Detect which cell encompasses the target text, then output its [X, Y] center coordinate. 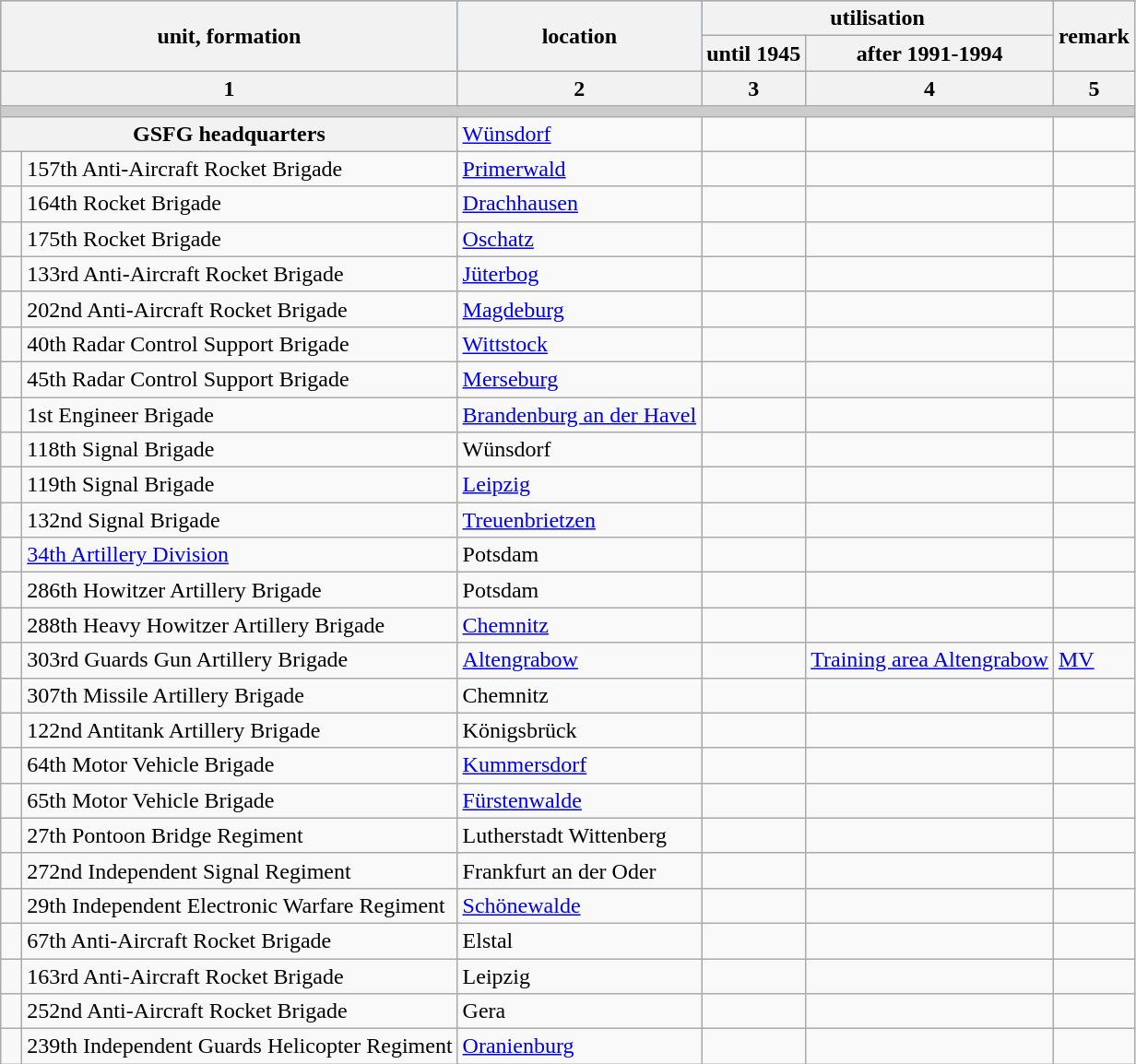
Fürstenwalde [579, 800]
location [579, 36]
Merseburg [579, 379]
after 1991-1994 [929, 53]
119th Signal Brigade [240, 485]
157th Anti-Aircraft Rocket Brigade [240, 169]
Frankfurt an der Oder [579, 870]
Kummersdorf [579, 765]
3 [754, 89]
239th Independent Guards Helicopter Regiment [240, 1046]
303rd Guards Gun Artillery Brigade [240, 660]
45th Radar Control Support Brigade [240, 379]
Oranienburg [579, 1046]
MV [1094, 660]
67th Anti-Aircraft Rocket Brigade [240, 940]
GSFG headquarters [229, 134]
175th Rocket Brigade [240, 239]
272nd Independent Signal Regiment [240, 870]
65th Motor Vehicle Brigade [240, 800]
288th Heavy Howitzer Artillery Brigade [240, 625]
Training area Altengrabow [929, 660]
252nd Anti-Aircraft Rocket Brigade [240, 1011]
286th Howitzer Artillery Brigade [240, 590]
Wittstock [579, 344]
Lutherstadt Wittenberg [579, 835]
Gera [579, 1011]
40th Radar Control Support Brigade [240, 344]
163rd Anti-Aircraft Rocket Brigade [240, 976]
202nd Anti-Aircraft Rocket Brigade [240, 309]
1st Engineer Brigade [240, 414]
Treuenbrietzen [579, 520]
4 [929, 89]
until 1945 [754, 53]
Oschatz [579, 239]
164th Rocket Brigade [240, 204]
Jüterbog [579, 274]
remark [1094, 36]
unit, formation [229, 36]
1 [229, 89]
Brandenburg an der Havel [579, 414]
Königsbrück [579, 730]
Magdeburg [579, 309]
5 [1094, 89]
34th Artillery Division [240, 555]
122nd Antitank Artillery Brigade [240, 730]
29th Independent Electronic Warfare Regiment [240, 905]
27th Pontoon Bridge Regiment [240, 835]
133rd Anti-Aircraft Rocket Brigade [240, 274]
307th Missile Artillery Brigade [240, 695]
Elstal [579, 940]
Primerwald [579, 169]
utilisation [878, 18]
Altengrabow [579, 660]
118th Signal Brigade [240, 450]
2 [579, 89]
64th Motor Vehicle Brigade [240, 765]
Schönewalde [579, 905]
132nd Signal Brigade [240, 520]
Drachhausen [579, 204]
